From the cell containing the given text, extract its center point as (x, y) coordinate. 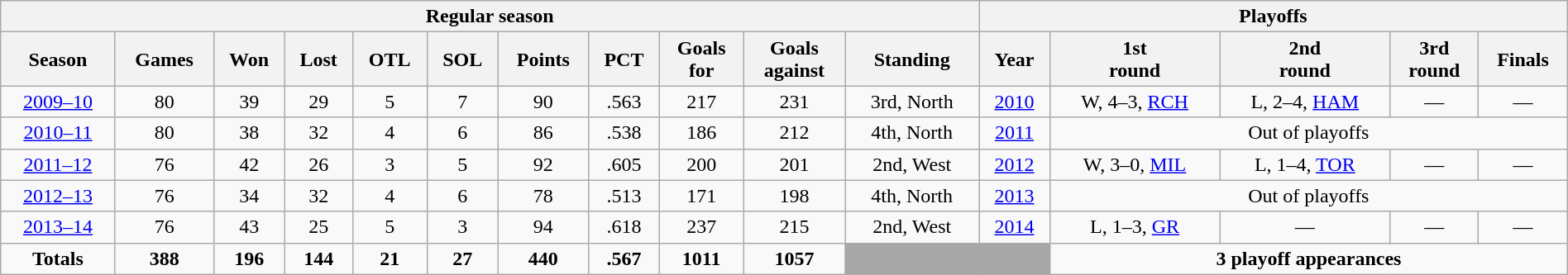
3rd, North (912, 102)
171 (701, 196)
86 (543, 133)
2013 (1015, 196)
1stround (1135, 59)
186 (701, 133)
2011–12 (58, 164)
Standing (912, 59)
2ndround (1305, 59)
Regular season (490, 17)
OTL (390, 59)
2012–13 (58, 196)
Finals (1523, 59)
L, 1–4, TOR (1305, 164)
Year (1015, 59)
2014 (1015, 227)
.605 (624, 164)
2010 (1015, 102)
W, 4–3, RCH (1135, 102)
217 (701, 102)
3rdround (1434, 59)
1057 (794, 258)
Goalsagainst (794, 59)
26 (318, 164)
90 (543, 102)
.563 (624, 102)
92 (543, 164)
200 (701, 164)
PCT (624, 59)
21 (390, 258)
7 (462, 102)
25 (318, 227)
144 (318, 258)
SOL (462, 59)
39 (249, 102)
L, 2–4, HAM (1305, 102)
2011 (1015, 133)
34 (249, 196)
Games (164, 59)
38 (249, 133)
388 (164, 258)
.513 (624, 196)
43 (249, 227)
Lost (318, 59)
3 playoff appearances (1308, 258)
.567 (624, 258)
.618 (624, 227)
27 (462, 258)
Points (543, 59)
W, 3–0, MIL (1135, 164)
440 (543, 258)
Playoffs (1274, 17)
29 (318, 102)
L, 1–3, GR (1135, 227)
Goalsfor (701, 59)
201 (794, 164)
Totals (58, 258)
1011 (701, 258)
237 (701, 227)
215 (794, 227)
2012 (1015, 164)
.538 (624, 133)
212 (794, 133)
2010–11 (58, 133)
2013–14 (58, 227)
Season (58, 59)
231 (794, 102)
2009–10 (58, 102)
198 (794, 196)
42 (249, 164)
196 (249, 258)
Won (249, 59)
78 (543, 196)
94 (543, 227)
